Provide the [X, Y] coordinate of the cell's center where the given text is located.  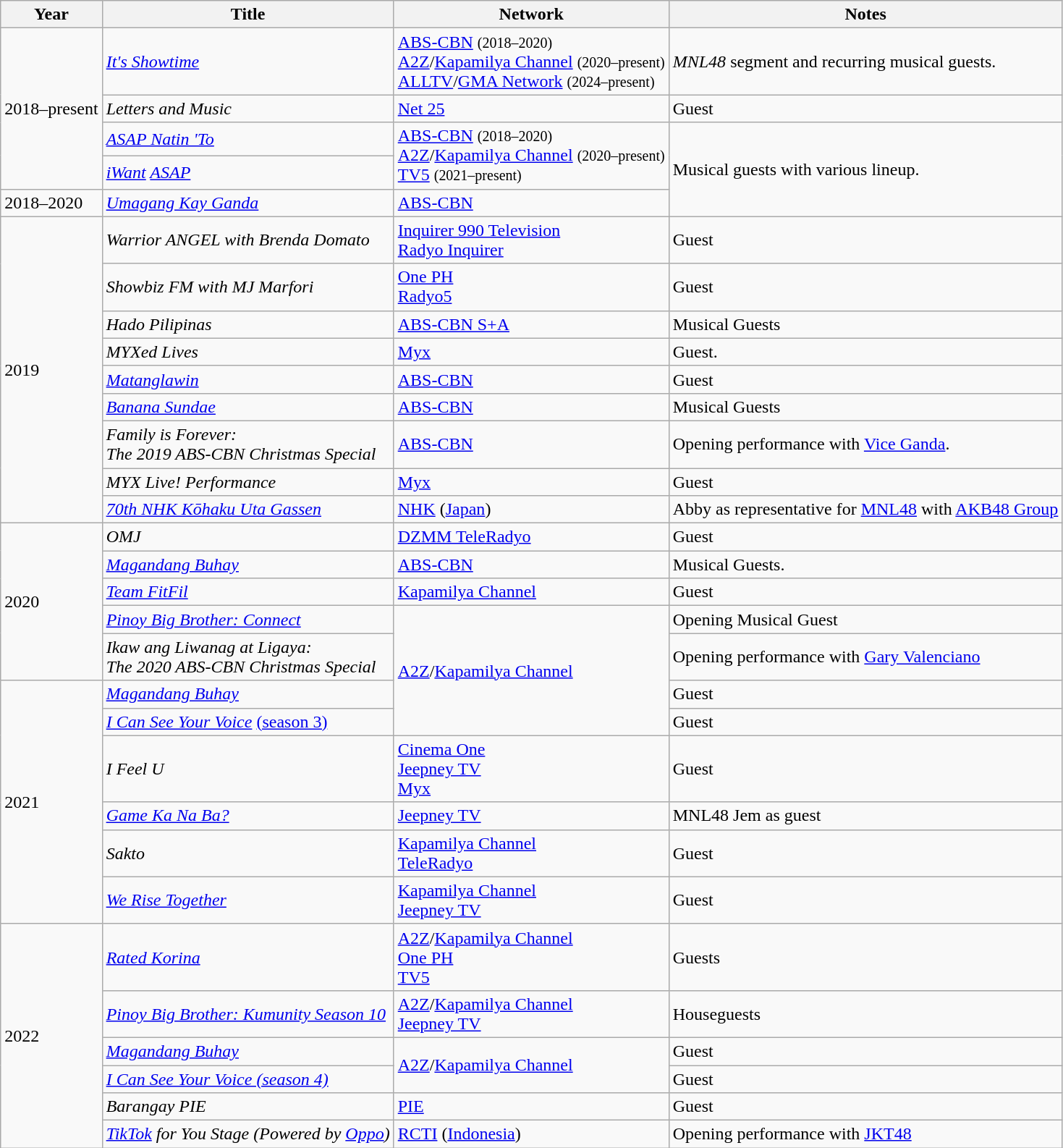
Letters and Music [247, 109]
2019 [51, 370]
A2Z/Kapamilya ChannelJeepney TV [531, 1013]
MYXed Lives [247, 352]
PIE [531, 1107]
2018–2020 [51, 203]
ABS-CBN (2018–2020)A2Z/Kapamilya Channel (2020–present)ALLTV/GMA Network (2024–present) [531, 62]
One PHRadyo5 [531, 287]
Hado Pilipinas [247, 324]
Showbiz FM with MJ Marfori [247, 287]
2018–present [51, 109]
Barangay PIE [247, 1107]
Cinema OneJeepney TVMyx [531, 769]
Opening Musical Guest [865, 620]
Kapamilya ChannelTeleRadyo [531, 853]
2021 [51, 802]
Matanglawin [247, 379]
Rated Korina [247, 957]
I Feel U [247, 769]
Kapamilya Channel [531, 592]
Team FitFil [247, 592]
Opening performance with Gary Valenciano [865, 657]
70th NHK Kōhaku Uta Gassen [247, 510]
I Can See Your Voice (season 3) [247, 722]
MYX Live! Performance [247, 481]
MNL48 Jem as guest [865, 816]
Banana Sundae [247, 407]
Opening performance with Vice Ganda. [865, 444]
MNL48 segment and recurring musical guests. [865, 62]
Notes [865, 14]
Musical Guests. [865, 565]
Musical guests with various lineup. [865, 169]
I Can See Your Voice (season 4) [247, 1079]
Title [247, 14]
Pinoy Big Brother: Kumunity Season 10 [247, 1013]
Sakto [247, 853]
ABS-CBN S+A [531, 324]
We Rise Together [247, 900]
Network [531, 14]
Opening performance with JKT48 [865, 1134]
DZMM TeleRadyo [531, 537]
Net 25 [531, 109]
Jeepney TV [531, 816]
iWant ASAP [247, 172]
A2Z/Kapamilya ChannelOne PHTV5 [531, 957]
2022 [51, 1035]
Abby as representative for MNL48 with AKB48 Group [865, 510]
Game Ka Na Ba? [247, 816]
Family is Forever:The 2019 ABS-CBN Christmas Special [247, 444]
TikTok for You Stage (Powered by Oppo) [247, 1134]
Warrior ANGEL with Brenda Domato [247, 240]
NHK (Japan) [531, 510]
Umagang Kay Ganda [247, 203]
Pinoy Big Brother: Connect [247, 620]
RCTI (Indonesia) [531, 1134]
OMJ [247, 537]
Inquirer 990 TelevisionRadyo Inquirer [531, 240]
Year [51, 14]
Ikaw ang Liwanag at Ligaya:The 2020 ABS-CBN Christmas Special [247, 657]
Guests [865, 957]
2020 [51, 602]
ABS-CBN (2018–2020)A2Z/Kapamilya Channel (2020–present)TV5 (2021–present) [531, 156]
ASAP Natin 'To [247, 139]
Houseguests [865, 1013]
It's Showtime [247, 62]
Kapamilya ChannelJeepney TV [531, 900]
Guest. [865, 352]
